Return (X, Y) of the center of cell containing provided text 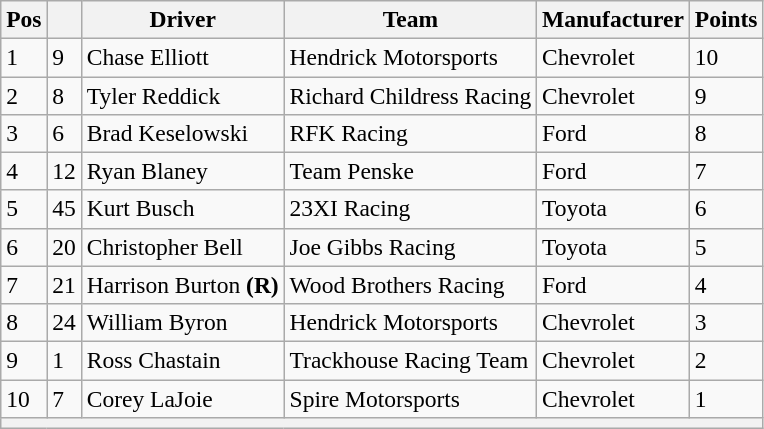
Team Penske (410, 171)
Tyler Reddick (182, 95)
Trackhouse Racing Team (410, 360)
Christopher Bell (182, 247)
Harrison Burton (R) (182, 285)
Brad Keselowski (182, 133)
Corey LaJoie (182, 398)
Richard Childress Racing (410, 95)
Points (726, 19)
23XI Racing (410, 209)
24 (64, 322)
21 (64, 285)
Kurt Busch (182, 209)
20 (64, 247)
Manufacturer (614, 19)
Pos (24, 19)
Spire Motorsports (410, 398)
Wood Brothers Racing (410, 285)
45 (64, 209)
RFK Racing (410, 133)
William Byron (182, 322)
Ross Chastain (182, 360)
Team (410, 19)
Chase Elliott (182, 57)
Ryan Blaney (182, 171)
Driver (182, 19)
12 (64, 171)
Joe Gibbs Racing (410, 247)
